Pinpoint the cell where the given text exists, returning its [x, y] midpoint coordinate. 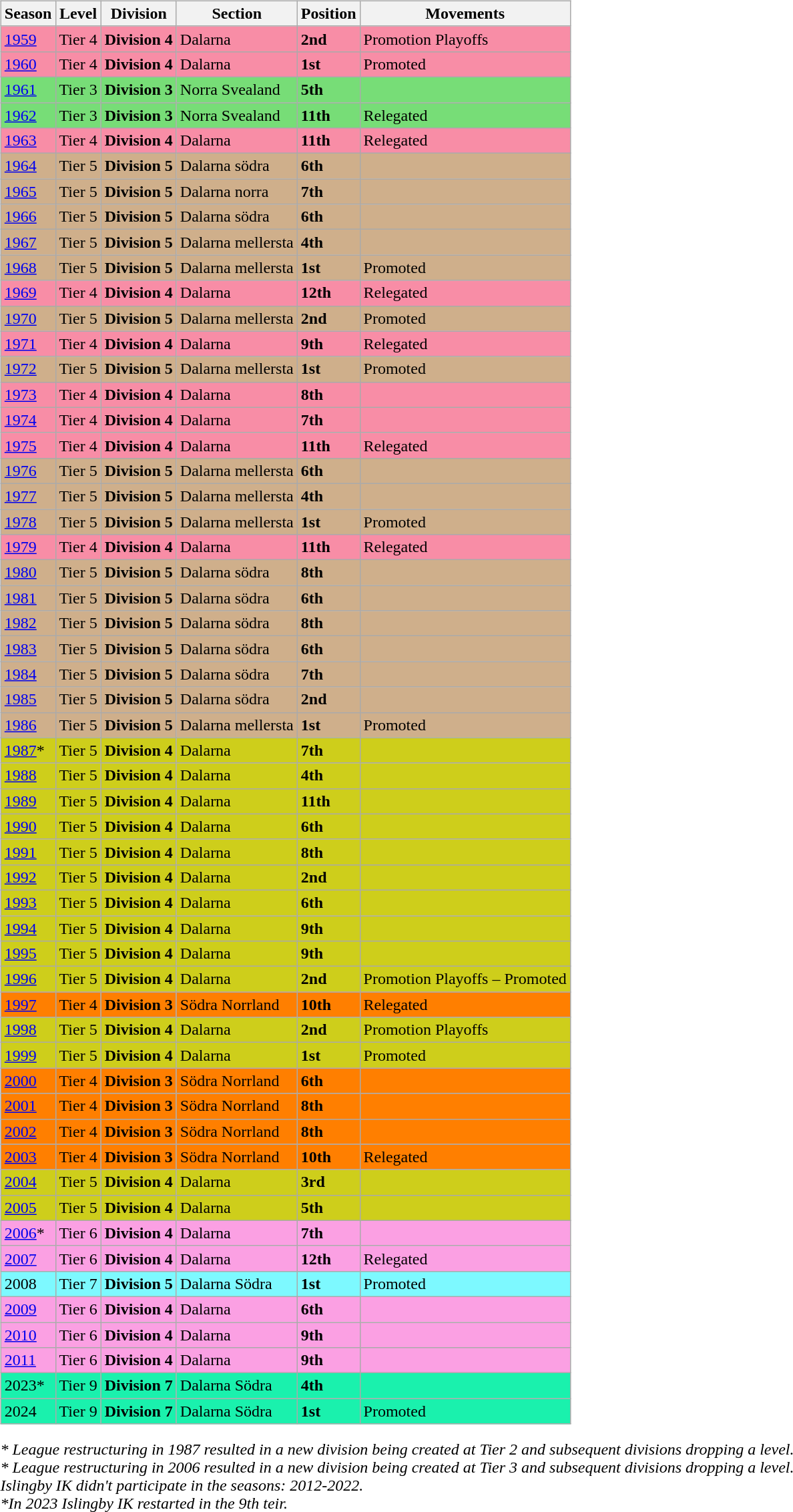
1970 [28, 318]
Tier 7 [78, 1284]
1980 [28, 573]
2003 [28, 1157]
1972 [28, 369]
Level [78, 13]
Promotion Playoffs – Promoted [465, 979]
1978 [28, 521]
1981 [28, 598]
Movements [465, 13]
1964 [28, 166]
1959 [28, 39]
1995 [28, 954]
2011 [28, 1360]
2006* [28, 1233]
1966 [28, 217]
1983 [28, 649]
1997 [28, 1005]
1998 [28, 1030]
1967 [28, 242]
1988 [28, 776]
1960 [28, 64]
3rd [328, 1182]
2009 [28, 1309]
1963 [28, 141]
1984 [28, 674]
2001 [28, 1106]
1965 [28, 192]
1991 [28, 852]
Position [328, 13]
2023* [28, 1386]
1985 [28, 700]
2010 [28, 1334]
1968 [28, 268]
1975 [28, 445]
Season [28, 13]
1979 [28, 547]
2002 [28, 1131]
1971 [28, 344]
1974 [28, 420]
1987* [28, 750]
Dalarna norra [236, 192]
1986 [28, 725]
1982 [28, 623]
1999 [28, 1055]
1977 [28, 496]
1994 [28, 929]
2024 [28, 1411]
2000 [28, 1081]
Section [236, 13]
1993 [28, 903]
1961 [28, 89]
2007 [28, 1258]
2005 [28, 1208]
1992 [28, 877]
1969 [28, 293]
1989 [28, 801]
1976 [28, 471]
1962 [28, 115]
1990 [28, 826]
1996 [28, 979]
Division [139, 13]
2008 [28, 1284]
1973 [28, 395]
2004 [28, 1182]
